Extract the (X, Y) coordinate from the center of the cell holding the provided text.  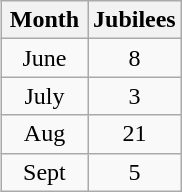
3 (135, 96)
21 (135, 134)
June (44, 58)
Jubilees (135, 20)
Aug (44, 134)
8 (135, 58)
July (44, 96)
Month (44, 20)
Sept (44, 172)
5 (135, 172)
